Capture the cell that displays the provided text and extract its (X, Y) central coordinate. 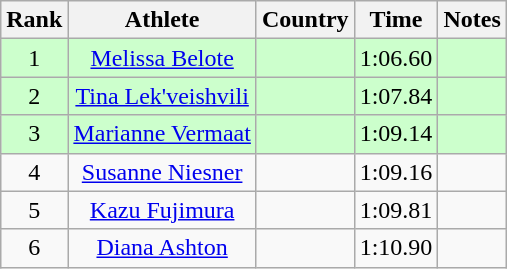
Kazu Fujimura (162, 210)
1:09.16 (396, 172)
Athlete (162, 20)
Notes (472, 20)
6 (34, 248)
Tina Lek'veishvili (162, 96)
Diana Ashton (162, 248)
1:09.14 (396, 134)
Rank (34, 20)
1 (34, 58)
3 (34, 134)
2 (34, 96)
Country (305, 20)
5 (34, 210)
1:09.81 (396, 210)
Marianne Vermaat (162, 134)
1:10.90 (396, 248)
1:06.60 (396, 58)
Melissa Belote (162, 58)
4 (34, 172)
Susanne Niesner (162, 172)
1:07.84 (396, 96)
Time (396, 20)
